For the text-containing cell, return its midpoint in [X, Y] coordinate format. 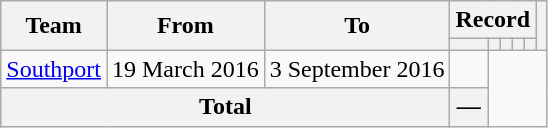
Southport [54, 69]
3 September 2016 [357, 69]
Total [226, 107]
To [357, 26]
Team [54, 26]
19 March 2016 [185, 69]
Record [493, 20]
From [185, 26]
— [469, 107]
